Return [X, Y] of the center of cell containing provided text 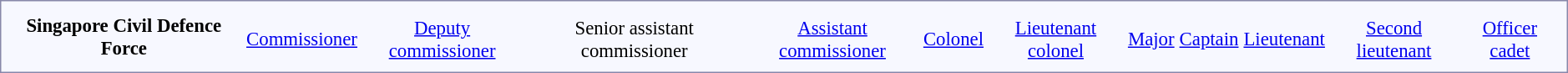
Lieutenant colonel [1056, 39]
Second lieutenant [1393, 39]
Commissioner [302, 39]
Captain [1209, 39]
Senior assistant commissioner [635, 39]
Officer cadet [1510, 39]
Deputy commissioner [442, 39]
Lieutenant [1284, 39]
Singapore Civil Defence Force [124, 37]
Colonel [953, 39]
Assistant commissioner [833, 39]
Major [1151, 39]
